Scan for the cell matching the given text and deliver its (x, y) coordinate at center. 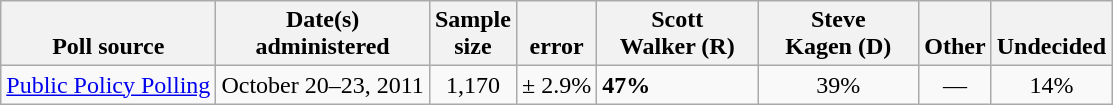
14% (1051, 85)
Undecided (1051, 34)
39% (838, 85)
± 2.9% (556, 85)
Poll source (108, 34)
error (556, 34)
Date(s)administered (323, 34)
October 20–23, 2011 (323, 85)
1,170 (472, 85)
SteveKagen (D) (838, 34)
Other (955, 34)
47% (678, 85)
ScottWalker (R) (678, 34)
Public Policy Polling (108, 85)
Samplesize (472, 34)
— (955, 85)
